Return the [x, y] coordinate for the center point of the cell that contains the specified text.  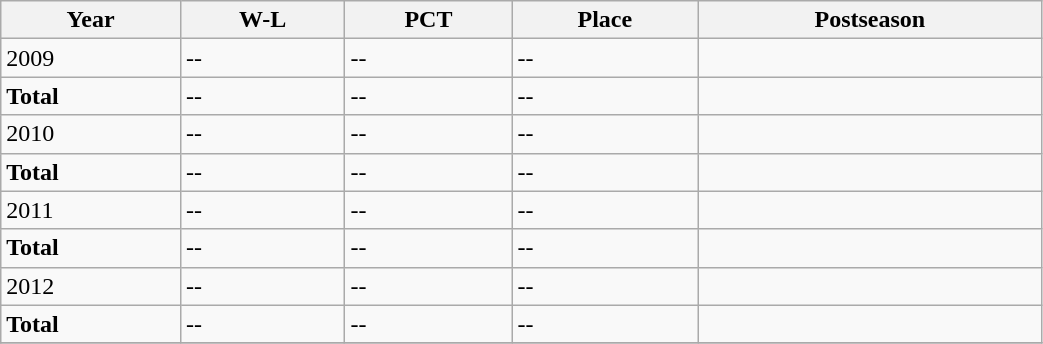
Place [605, 20]
2011 [91, 210]
2009 [91, 58]
PCT [428, 20]
W-L [262, 20]
Year [91, 20]
2010 [91, 134]
Postseason [870, 20]
2012 [91, 286]
